Extract the [x, y] coordinate from the center of the cell holding the provided text.  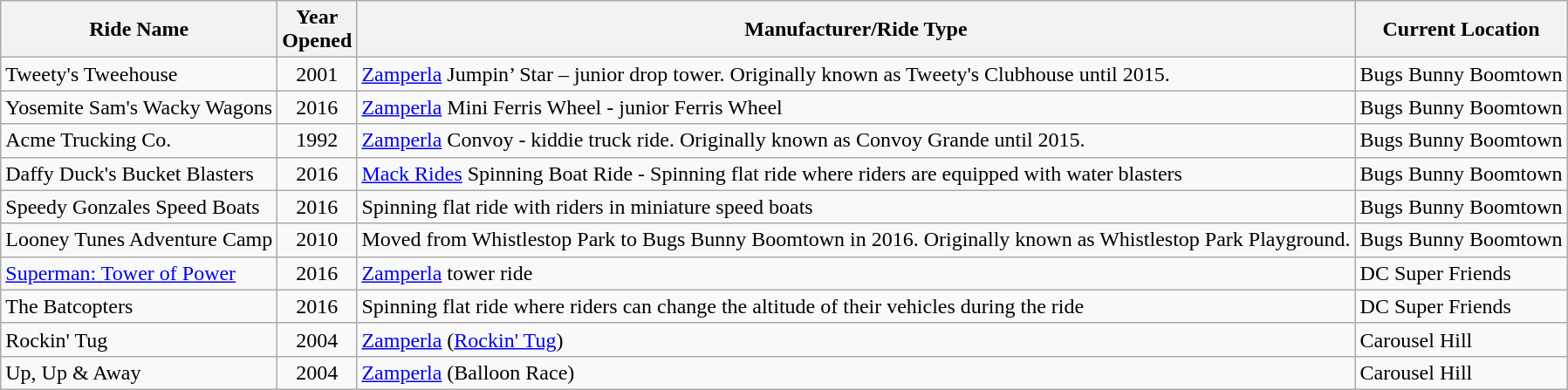
Tweety's Tweehouse [140, 74]
Zamperla Mini Ferris Wheel - junior Ferris Wheel [856, 107]
2010 [318, 240]
Ride Name [140, 30]
Zamperla Convoy - kiddie truck ride. Originally known as Convoy Grande until 2015. [856, 140]
Zamperla tower ride [856, 273]
Yosemite Sam's Wacky Wagons [140, 107]
Zamperla (Rockin' Tug) [856, 339]
Rockin' Tug [140, 339]
Daffy Duck's Bucket Blasters [140, 174]
Spinning flat ride with riders in miniature speed boats [856, 207]
Year Opened [318, 30]
Looney Tunes Adventure Camp [140, 240]
Speedy Gonzales Speed Boats [140, 207]
Moved from Whistlestop Park to Bugs Bunny Boomtown in 2016. Originally known as Whistlestop Park Playground. [856, 240]
The Batcopters [140, 306]
Acme Trucking Co. [140, 140]
Spinning flat ride where riders can change the altitude of their vehicles during the ride [856, 306]
1992 [318, 140]
2001 [318, 74]
Superman: Tower of Power [140, 273]
Manufacturer/Ride Type [856, 30]
Mack Rides Spinning Boat Ride - Spinning flat ride where riders are equipped with water blasters [856, 174]
Zamperla Jumpin’ Star – junior drop tower. Originally known as Tweety's Clubhouse until 2015. [856, 74]
Current Location [1461, 30]
Zamperla (Balloon Race) [856, 373]
Up, Up & Away [140, 373]
